Capture the cell that displays the provided text and extract its (x, y) central coordinate. 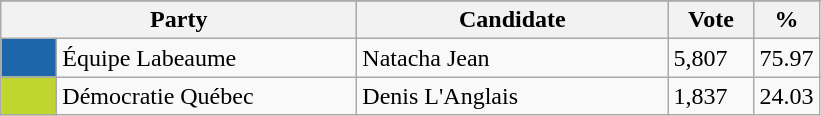
% (786, 20)
Party (179, 20)
Denis L'Anglais (512, 96)
Démocratie Québec (207, 96)
5,807 (711, 58)
Vote (711, 20)
Équipe Labeaume (207, 58)
24.03 (786, 96)
Candidate (512, 20)
75.97 (786, 58)
1,837 (711, 96)
Natacha Jean (512, 58)
